Capture the cell that displays the provided text and extract its [x, y] central coordinate. 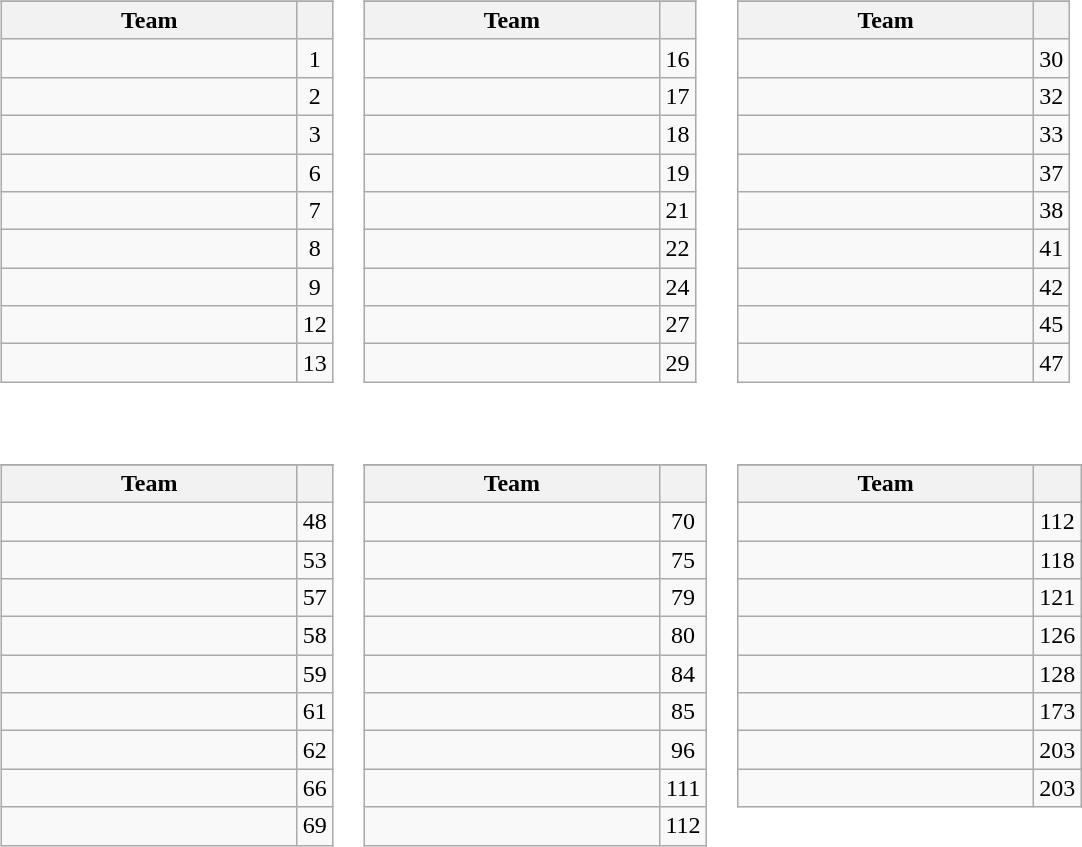
8 [314, 249]
7 [314, 211]
62 [314, 750]
126 [1058, 636]
16 [678, 58]
24 [678, 287]
66 [314, 788]
3 [314, 134]
69 [314, 826]
29 [678, 363]
9 [314, 287]
118 [1058, 559]
13 [314, 363]
21 [678, 211]
80 [683, 636]
37 [1052, 173]
61 [314, 712]
6 [314, 173]
18 [678, 134]
75 [683, 559]
12 [314, 325]
85 [683, 712]
27 [678, 325]
38 [1052, 211]
19 [678, 173]
30 [1052, 58]
22 [678, 249]
47 [1052, 363]
17 [678, 96]
1 [314, 58]
121 [1058, 598]
84 [683, 674]
57 [314, 598]
58 [314, 636]
33 [1052, 134]
111 [683, 788]
59 [314, 674]
173 [1058, 712]
79 [683, 598]
41 [1052, 249]
32 [1052, 96]
2 [314, 96]
48 [314, 521]
45 [1052, 325]
96 [683, 750]
70 [683, 521]
42 [1052, 287]
128 [1058, 674]
53 [314, 559]
